Extract the [x, y] coordinate from the center of the cell holding the provided text.  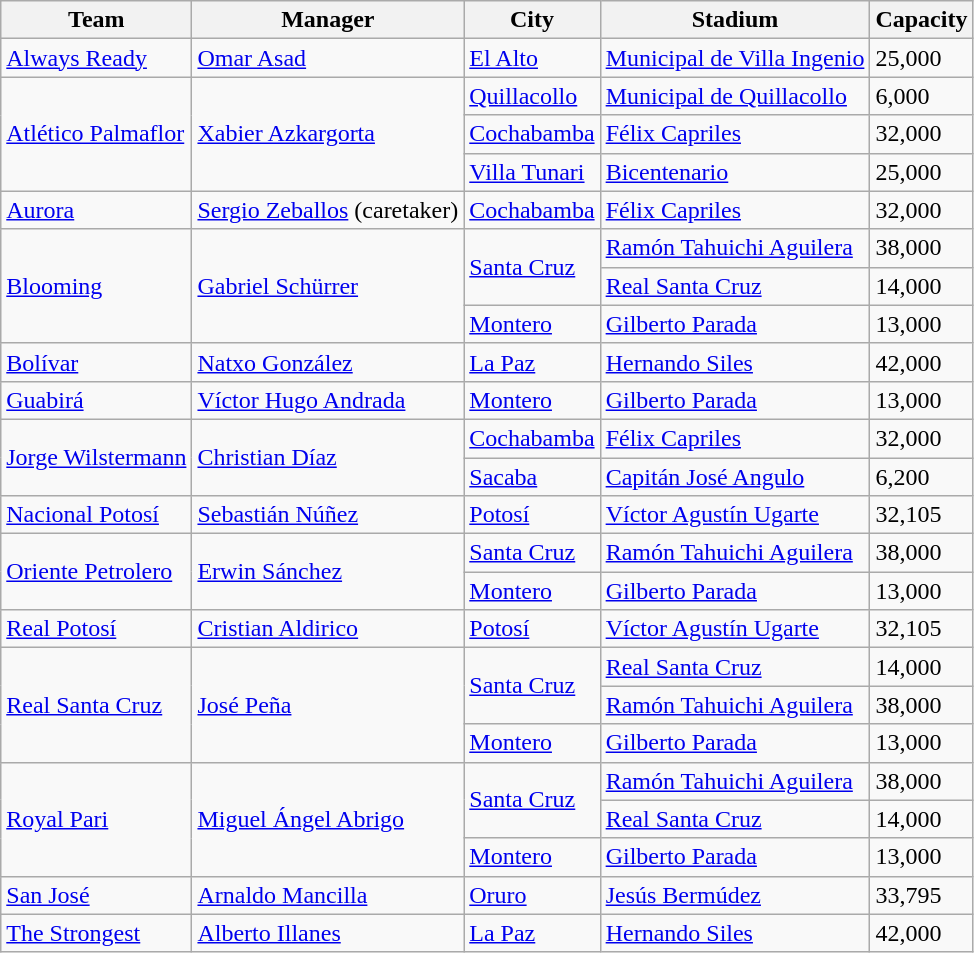
Sebastián Núñez [328, 515]
Blooming [96, 286]
Municipal de Quillacollo [735, 96]
Atlético Palmaflor [96, 134]
Erwin Sánchez [328, 572]
San José [96, 895]
Víctor Hugo Andrada [328, 400]
Aurora [96, 210]
Real Potosí [96, 629]
Cristian Aldirico [328, 629]
Always Ready [96, 58]
Guabirá [96, 400]
Bolívar [96, 362]
Alberto Illanes [328, 933]
Nacional Potosí [96, 515]
Sergio Zeballos (caretaker) [328, 210]
Omar Asad [328, 58]
Quillacollo [532, 96]
Capacity [922, 20]
Miguel Ángel Abrigo [328, 819]
Municipal de Villa Ingenio [735, 58]
Team [96, 20]
Manager [328, 20]
Oriente Petrolero [96, 572]
Royal Pari [96, 819]
33,795 [922, 895]
El Alto [532, 58]
6,200 [922, 477]
Jorge Wilstermann [96, 457]
Gabriel Schürrer [328, 286]
Christian Díaz [328, 457]
Arnaldo Mancilla [328, 895]
Capitán José Angulo [735, 477]
Villa Tunari [532, 172]
6,000 [922, 96]
Oruro [532, 895]
Jesús Bermúdez [735, 895]
Natxo González [328, 362]
Xabier Azkargorta [328, 134]
The Strongest [96, 933]
Stadium [735, 20]
Bicentenario [735, 172]
Sacaba [532, 477]
José Peña [328, 705]
City [532, 20]
